For the text-containing cell, return its midpoint in [X, Y] coordinate format. 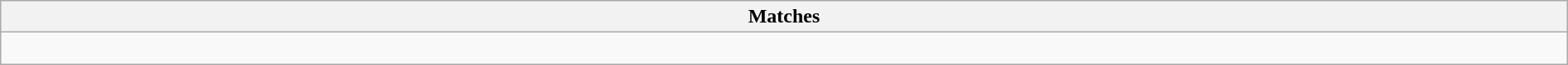
Matches [784, 17]
